For the text-containing cell, return its midpoint in [x, y] coordinate format. 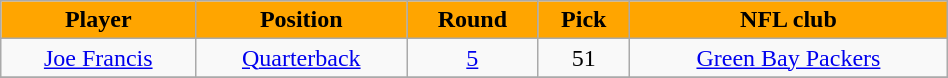
Joe Francis [98, 58]
5 [472, 58]
Round [472, 20]
Position [302, 20]
Green Bay Packers [789, 58]
Pick [584, 20]
51 [584, 58]
Quarterback [302, 58]
NFL club [789, 20]
Player [98, 20]
